Determine the (X, Y) coordinate at the center of the cell enclosing the given text.  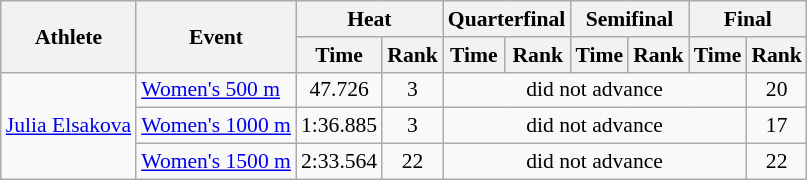
Final (748, 19)
Women's 1500 m (216, 162)
17 (776, 126)
1:36.885 (339, 126)
20 (776, 90)
Quarterfinal (507, 19)
2:33.564 (339, 162)
Women's 1000 m (216, 126)
47.726 (339, 90)
Heat (370, 19)
Semifinal (629, 19)
Athlete (68, 36)
Event (216, 36)
Julia Elsakova (68, 126)
Women's 500 m (216, 90)
